Return (X, Y) of the center of cell containing provided text 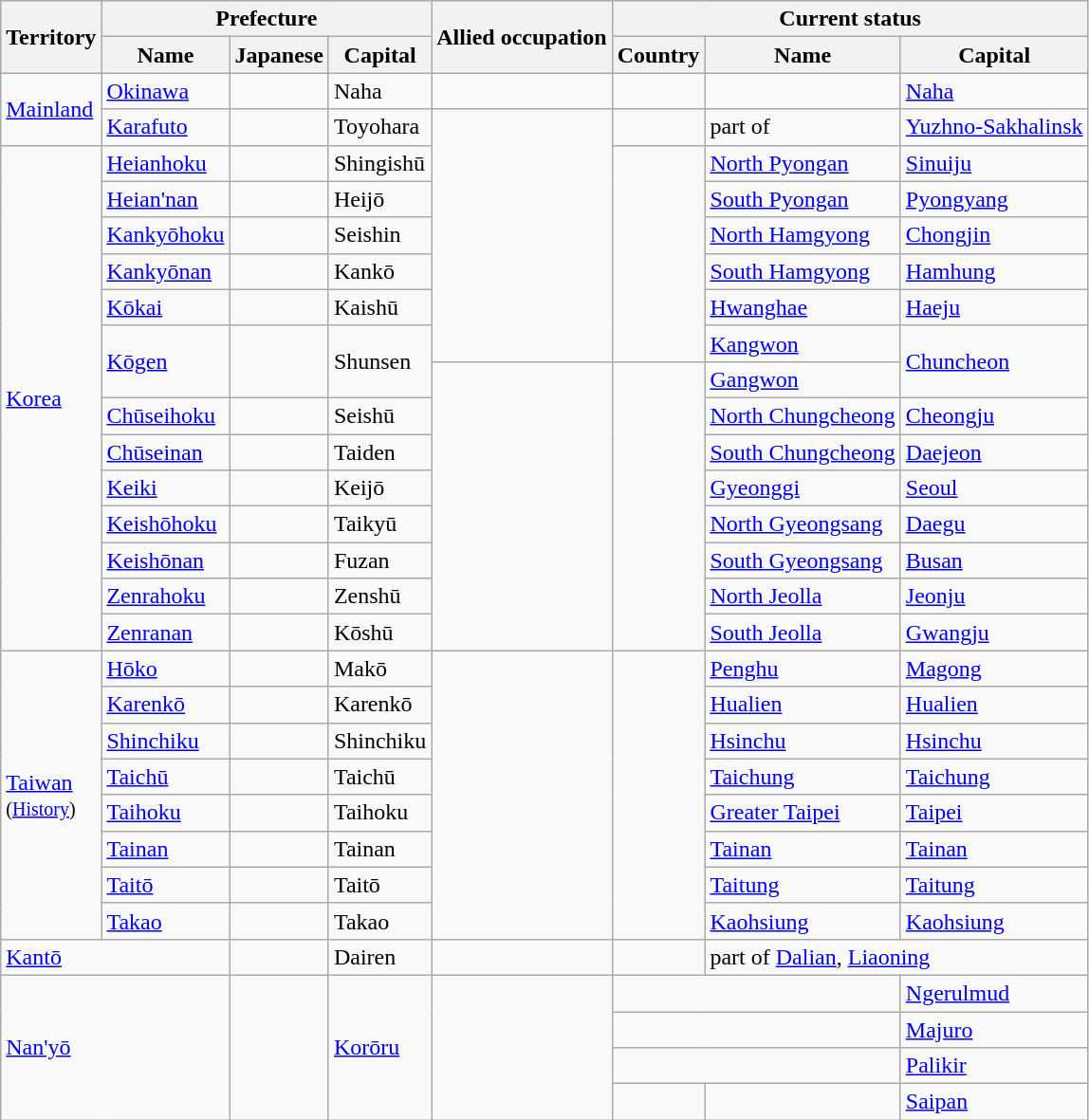
Pyongyang (994, 199)
Seishin (379, 235)
Shunsen (379, 361)
Dairen (379, 957)
North Chungcheong (803, 415)
Kōkai (165, 307)
Prefecture (267, 19)
Korōru (379, 1047)
Hwanghae (803, 307)
Chūseihoku (165, 415)
Kankyōhoku (165, 235)
Seishū (379, 415)
Keishōnan (165, 560)
Taiden (379, 452)
Zenshū (379, 597)
Current status (850, 19)
Chongjin (994, 235)
Magong (994, 669)
Taikyū (379, 524)
Territory (51, 37)
South Gyeongsang (803, 560)
Heian'nan (165, 199)
Keishōhoku (165, 524)
Shingishū (379, 163)
Japanese (279, 55)
part of Dalian, Liaoning (896, 957)
Daejeon (994, 452)
Palikir (994, 1066)
Zenranan (165, 633)
South Chungcheong (803, 452)
Okinawa (165, 91)
Jeonju (994, 597)
Penghu (803, 669)
Haeju (994, 307)
Kantō (116, 957)
Chūseinan (165, 452)
Taiwan(History) (51, 795)
North Jeolla (803, 597)
Keiki (165, 488)
Greater Taipei (803, 813)
Ngerulmud (994, 993)
North Pyongan (803, 163)
Gangwon (803, 379)
Yuzhno-Sakhalinsk (994, 127)
Keijō (379, 488)
Daegu (994, 524)
Kangwon (803, 343)
Heianhoku (165, 163)
Saipan (994, 1102)
Gyeonggi (803, 488)
Hōko (165, 669)
Chuncheon (994, 361)
Allied occupation (522, 37)
Busan (994, 560)
South Hamgyong (803, 271)
Karafuto (165, 127)
Mainland (51, 109)
North Hamgyong (803, 235)
Toyohara (379, 127)
South Pyongan (803, 199)
Kankō (379, 271)
Sinuiju (994, 163)
Kaishū (379, 307)
Korea (51, 398)
North Gyeongsang (803, 524)
Cheongju (994, 415)
Kankyōnan (165, 271)
Majuro (994, 1029)
Hamhung (994, 271)
South Jeolla (803, 633)
Kōshū (379, 633)
Country (658, 55)
Seoul (994, 488)
Nan'yō (116, 1047)
Gwangju (994, 633)
Makō (379, 669)
Kōgen (165, 361)
Heijō (379, 199)
part of (803, 127)
Taipei (994, 813)
Zenrahoku (165, 597)
Fuzan (379, 560)
